Return [x, y] of the center of cell containing provided text 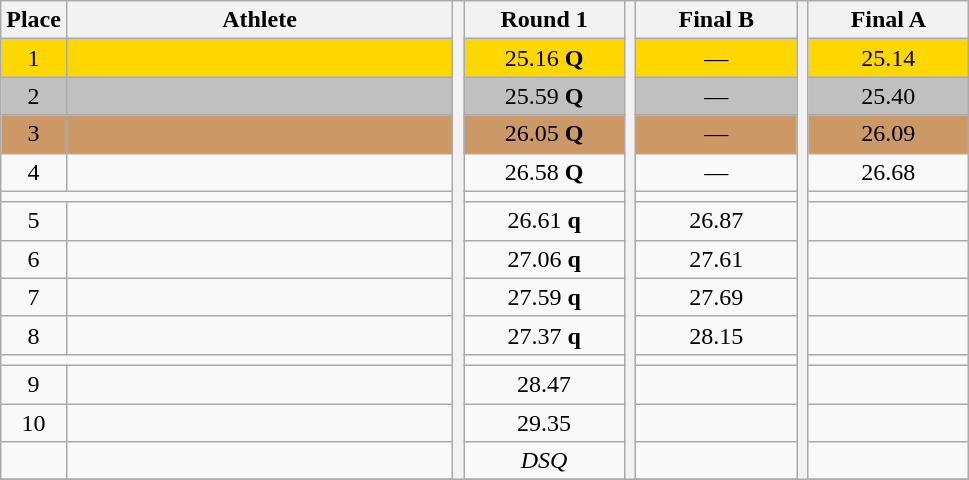
25.59 Q [544, 96]
Final A [888, 20]
29.35 [544, 423]
10 [34, 423]
3 [34, 134]
5 [34, 221]
27.37 q [544, 335]
25.16 Q [544, 58]
Round 1 [544, 20]
26.05 Q [544, 134]
8 [34, 335]
27.69 [716, 297]
25.14 [888, 58]
2 [34, 96]
7 [34, 297]
26.09 [888, 134]
1 [34, 58]
26.58 Q [544, 172]
26.61 q [544, 221]
9 [34, 384]
Final B [716, 20]
6 [34, 259]
28.15 [716, 335]
DSQ [544, 461]
26.87 [716, 221]
25.40 [888, 96]
26.68 [888, 172]
28.47 [544, 384]
4 [34, 172]
27.06 q [544, 259]
27.61 [716, 259]
Athlete [259, 20]
Place [34, 20]
27.59 q [544, 297]
